For the text-containing cell, return its midpoint in (x, y) coordinate format. 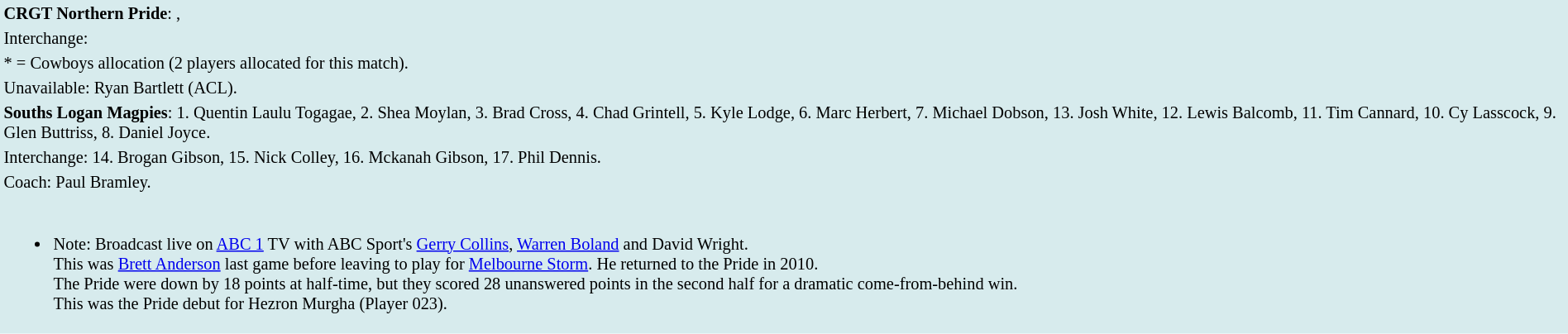
Interchange: (784, 38)
Unavailable: Ryan Bartlett (ACL). (784, 88)
Interchange: 14. Brogan Gibson, 15. Nick Colley, 16. Mckanah Gibson, 17. Phil Dennis. (784, 157)
* = Cowboys allocation (2 players allocated for this match). (784, 63)
Coach: Paul Bramley. (784, 182)
CRGT Northern Pride: , (784, 13)
